Pinpoint the cell where the given text exists, returning its [X, Y] midpoint coordinate. 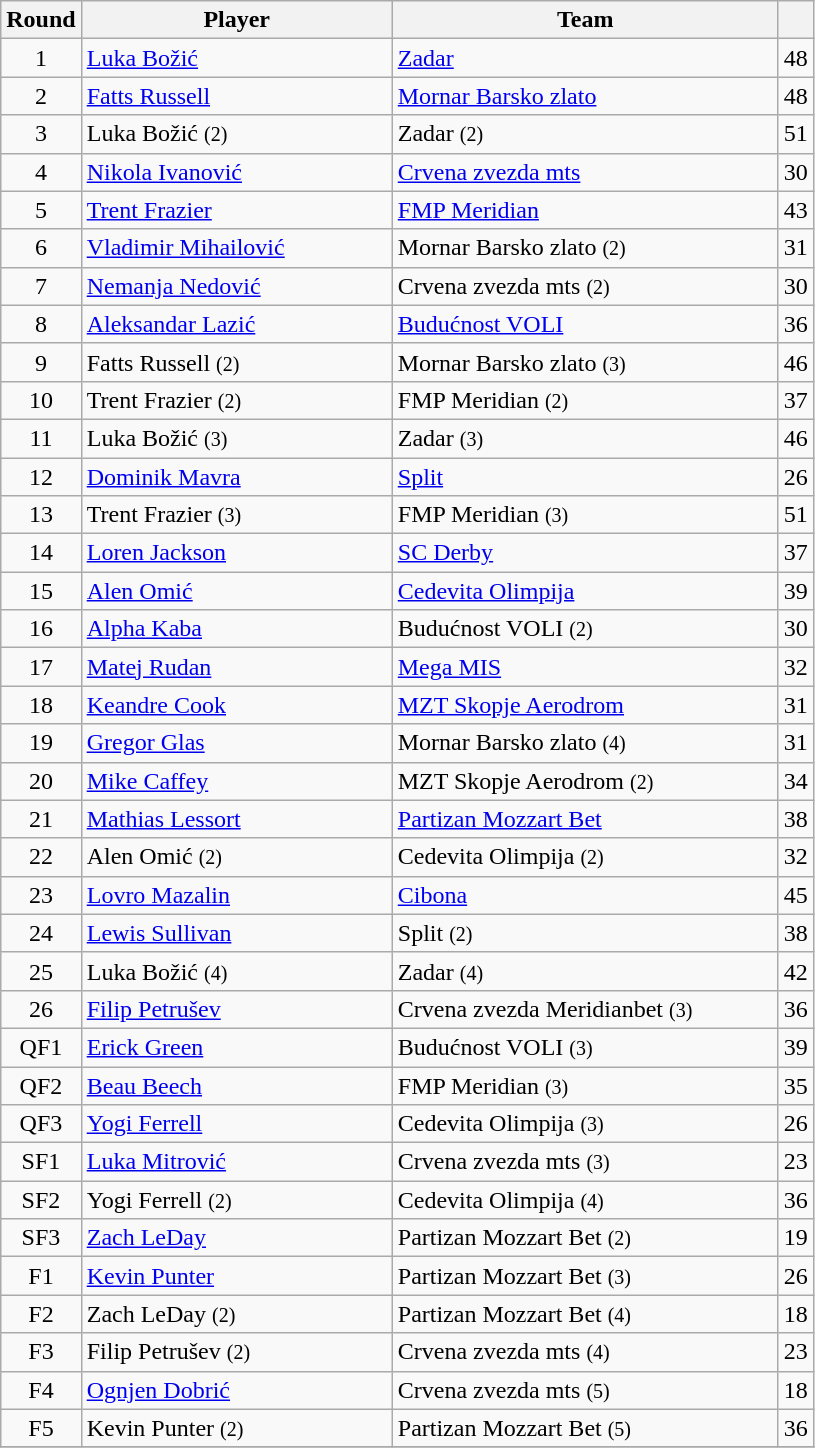
QF1 [41, 1047]
F3 [41, 1352]
Crvena zvezda mts [585, 172]
QF3 [41, 1124]
Zach LeDay [236, 1238]
11 [41, 438]
FMP Meridian (2) [585, 400]
Budućnost VOLI [585, 324]
14 [41, 553]
15 [41, 591]
Mornar Barsko zlato (3) [585, 362]
Mathias Lessort [236, 819]
20 [41, 781]
Cedevita Olimpija (4) [585, 1200]
Team [585, 20]
Zadar (3) [585, 438]
Kevin Punter (2) [236, 1428]
Partizan Mozzart Bet (4) [585, 1314]
8 [41, 324]
12 [41, 477]
Crvena zvezda mts (4) [585, 1352]
Cedevita Olimpija (3) [585, 1124]
SF1 [41, 1162]
Yogi Ferrell [236, 1124]
Luka Mitrović [236, 1162]
Zadar (2) [585, 134]
25 [41, 971]
Zach LeDay (2) [236, 1314]
34 [796, 781]
MZT Skopje Aerodrom [585, 705]
43 [796, 210]
3 [41, 134]
Partizan Mozzart Bet (5) [585, 1428]
Dominik Mavra [236, 477]
Player [236, 20]
Mornar Barsko zlato (2) [585, 248]
9 [41, 362]
17 [41, 667]
Yogi Ferrell (2) [236, 1200]
Filip Petrušev [236, 1009]
Fatts Russell (2) [236, 362]
Alpha Kaba [236, 629]
F4 [41, 1390]
Partizan Mozzart Bet (3) [585, 1276]
Alen Omić (2) [236, 857]
Ognjen Dobrić [236, 1390]
Trent Frazier (2) [236, 400]
F5 [41, 1428]
Split [585, 477]
Partizan Mozzart Bet (2) [585, 1238]
Luka Božić [236, 58]
SF3 [41, 1238]
Alen Omić [236, 591]
Erick Green [236, 1047]
Lewis Sullivan [236, 933]
Nemanja Nedović [236, 286]
Aleksandar Lazić [236, 324]
42 [796, 971]
Zadar [585, 58]
45 [796, 895]
Mornar Barsko zlato [585, 96]
7 [41, 286]
Matej Rudan [236, 667]
6 [41, 248]
Keandre Cook [236, 705]
Partizan Mozzart Bet [585, 819]
Budućnost VOLI (2) [585, 629]
SF2 [41, 1200]
Crvena zvezda mts (3) [585, 1162]
Vladimir Mihailović [236, 248]
FMP Meridian [585, 210]
F2 [41, 1314]
Luka Božić (4) [236, 971]
22 [41, 857]
Kevin Punter [236, 1276]
35 [796, 1085]
5 [41, 210]
Filip Petrušev (2) [236, 1352]
Gregor Glas [236, 743]
Zadar (4) [585, 971]
Round [41, 20]
Luka Božić (3) [236, 438]
Crvena zvezda Meridianbet (3) [585, 1009]
SC Derby [585, 553]
Trent Frazier [236, 210]
QF2 [41, 1085]
1 [41, 58]
Loren Jackson [236, 553]
Luka Božić (2) [236, 134]
Cibona [585, 895]
Fatts Russell [236, 96]
Mike Caffey [236, 781]
Lovro Mazalin [236, 895]
2 [41, 96]
24 [41, 933]
Crvena zvezda mts (5) [585, 1390]
MZT Skopje Aerodrom (2) [585, 781]
Mega MIS [585, 667]
Split (2) [585, 933]
Beau Beech [236, 1085]
13 [41, 515]
Budućnost VOLI (3) [585, 1047]
10 [41, 400]
21 [41, 819]
Cedevita Olimpija [585, 591]
16 [41, 629]
4 [41, 172]
Trent Frazier (3) [236, 515]
Crvena zvezda mts (2) [585, 286]
Cedevita Olimpija (2) [585, 857]
F1 [41, 1276]
Nikola Ivanović [236, 172]
Mornar Barsko zlato (4) [585, 743]
